Detect which cell encompasses the target text, then output its [x, y] center coordinate. 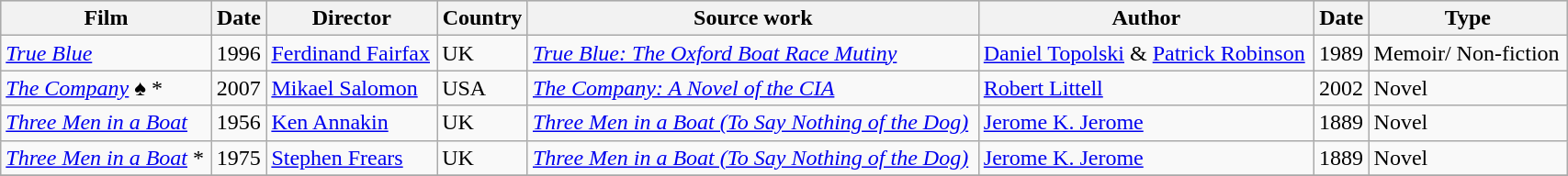
Daniel Topolski & Patrick Robinson [1146, 53]
Director [352, 18]
Source work [753, 18]
Ferdinand Fairfax [352, 53]
Three Men in a Boat * [107, 158]
1996 [239, 53]
The Company ♠ * [107, 88]
True Blue [107, 53]
Memoir/ Non-fiction [1468, 53]
1956 [239, 123]
Film [107, 18]
Stephen Frears [352, 158]
1975 [239, 158]
Robert Littell [1146, 88]
Country [483, 18]
Ken Annakin [352, 123]
2002 [1341, 88]
Author [1146, 18]
The Company: A Novel of the CIA [753, 88]
Type [1468, 18]
Three Men in a Boat [107, 123]
USA [483, 88]
1989 [1341, 53]
2007 [239, 88]
Mikael Salomon [352, 88]
True Blue: The Oxford Boat Race Mutiny [753, 53]
